Return (x, y) of the center of cell containing provided text 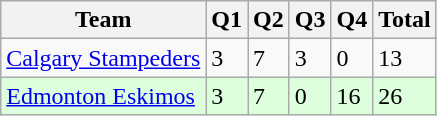
Q4 (352, 20)
Q2 (269, 20)
Edmonton Eskimos (104, 96)
Q3 (310, 20)
26 (405, 96)
Q1 (227, 20)
Team (104, 20)
16 (352, 96)
13 (405, 58)
Calgary Stampeders (104, 58)
Total (405, 20)
